Return the (X, Y) coordinate for the center point of the cell that contains the specified text.  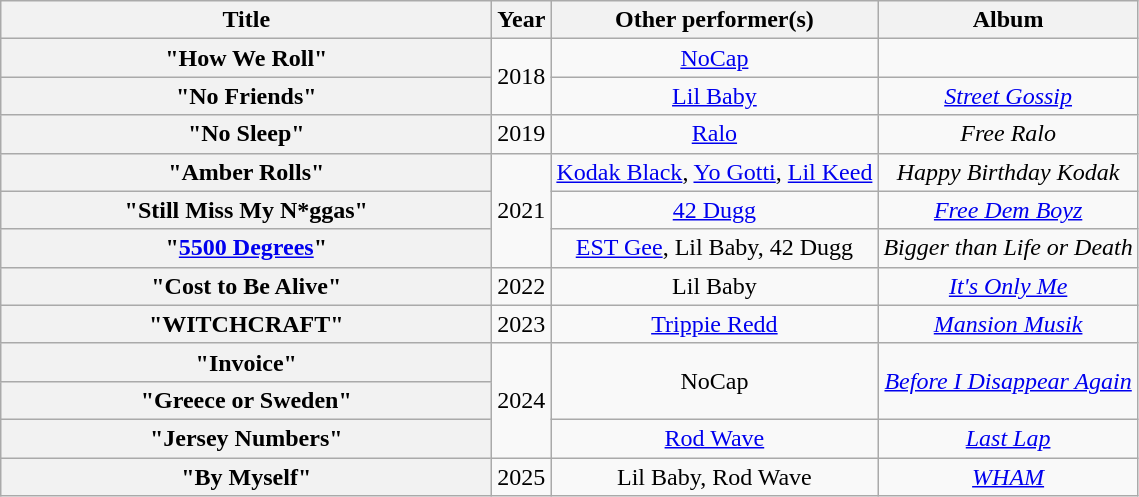
Before I Disappear Again (1008, 381)
It's Only Me (1008, 286)
WHAM (1008, 477)
2019 (522, 134)
Trippie Redd (714, 324)
2024 (522, 400)
Last Lap (1008, 438)
2023 (522, 324)
2021 (522, 210)
Album (1008, 20)
Kodak Black, Yo Gotti, Lil Keed (714, 172)
"Still Miss My N*ggas" (246, 210)
Ralo (714, 134)
"How We Roll" (246, 58)
"5500 Degrees" (246, 248)
Other performer(s) (714, 20)
Lil Baby, Rod Wave (714, 477)
Bigger than Life or Death (1008, 248)
Mansion Musik (1008, 324)
"By Myself" (246, 477)
Free Ralo (1008, 134)
"No Friends" (246, 96)
42 Dugg (714, 210)
Street Gossip (1008, 96)
2022 (522, 286)
Free Dem Boyz (1008, 210)
2025 (522, 477)
"Greece or Sweden" (246, 400)
"No Sleep" (246, 134)
"Amber Rolls" (246, 172)
EST Gee, Lil Baby, 42 Dugg (714, 248)
"Cost to Be Alive" (246, 286)
"Jersey Numbers" (246, 438)
2018 (522, 77)
Happy Birthday Kodak (1008, 172)
Year (522, 20)
"WITCHCRAFT" (246, 324)
"Invoice" (246, 362)
Title (246, 20)
Rod Wave (714, 438)
